For the text-containing cell, return its midpoint in (x, y) coordinate format. 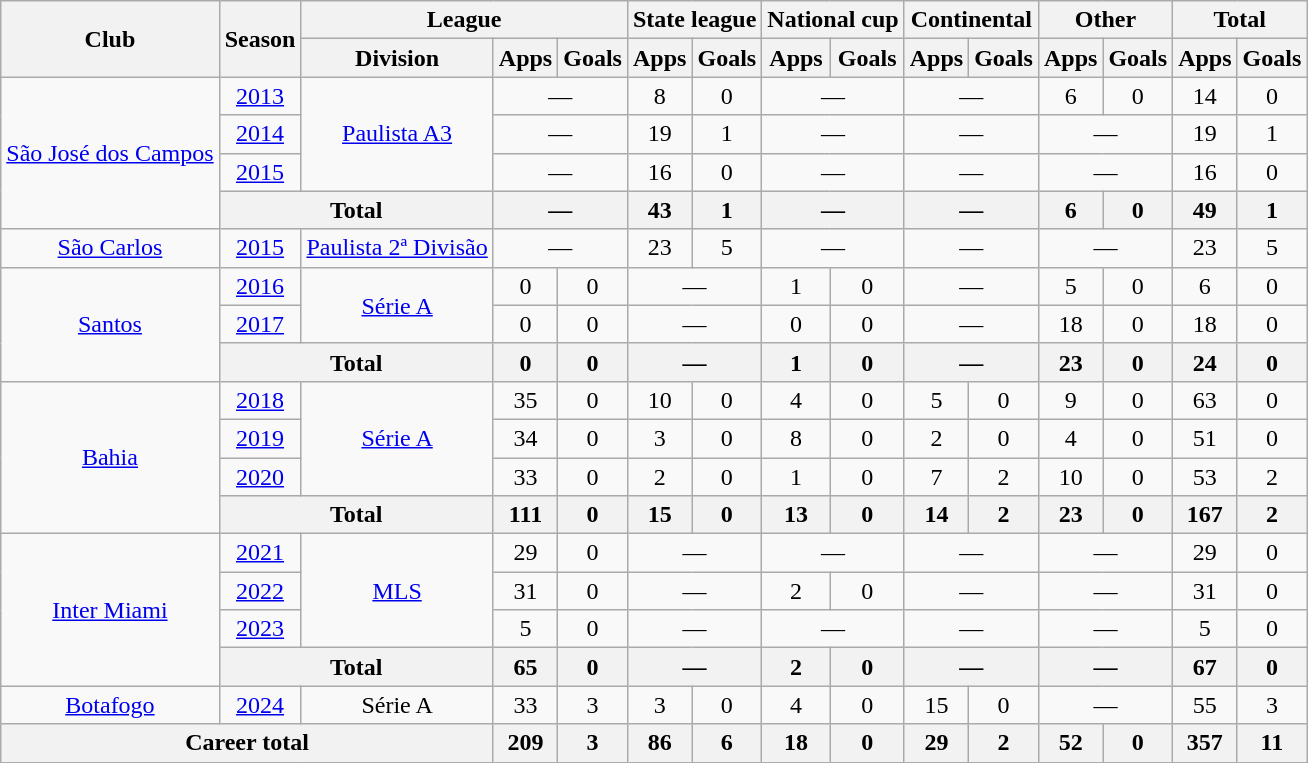
Career total (248, 743)
55 (1205, 705)
2022 (260, 591)
Other (1105, 20)
Paulista 2ª Divisão (397, 248)
53 (1205, 477)
2017 (260, 324)
2014 (260, 134)
2016 (260, 286)
35 (525, 400)
65 (525, 667)
MLS (397, 591)
67 (1205, 667)
National cup (833, 20)
24 (1205, 362)
63 (1205, 400)
São José dos Campos (110, 153)
43 (659, 210)
357 (1205, 743)
111 (525, 515)
Season (260, 39)
2023 (260, 629)
34 (525, 438)
Bahia (110, 457)
State league (694, 20)
11 (1272, 743)
League (464, 20)
Inter Miami (110, 610)
209 (525, 743)
51 (1205, 438)
2024 (260, 705)
2019 (260, 438)
49 (1205, 210)
São Carlos (110, 248)
167 (1205, 515)
Botafogo (110, 705)
Paulista A3 (397, 134)
7 (936, 477)
Continental (971, 20)
86 (659, 743)
2021 (260, 553)
Santos (110, 324)
2013 (260, 96)
13 (796, 515)
2018 (260, 400)
9 (1070, 400)
52 (1070, 743)
Division (397, 58)
Club (110, 39)
2020 (260, 477)
